Return the [X, Y] coordinate for the center point of the cell that contains the specified text.  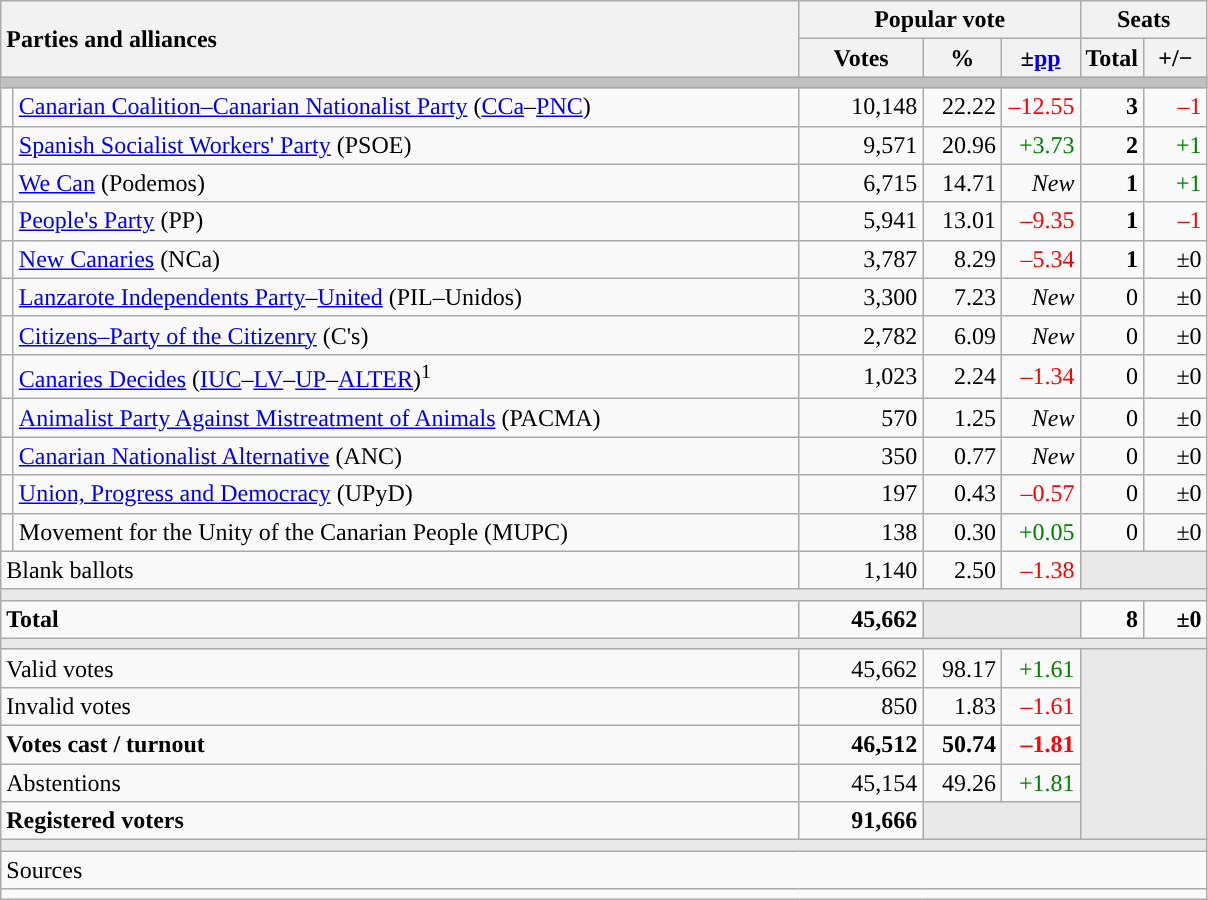
2.24 [962, 376]
Canarian Nationalist Alternative (ANC) [406, 456]
Lanzarote Independents Party–United (PIL–Unidos) [406, 297]
+3.73 [1040, 145]
Popular vote [940, 20]
People's Party (PP) [406, 221]
Parties and alliances [400, 39]
+1.81 [1040, 783]
Citizens–Party of the Citizenry (C's) [406, 335]
2,782 [861, 335]
Invalid votes [400, 706]
–0.57 [1040, 494]
–5.34 [1040, 259]
3 [1112, 107]
Sources [604, 870]
Valid votes [400, 668]
570 [861, 418]
138 [861, 532]
5,941 [861, 221]
–1.61 [1040, 706]
Votes [861, 58]
1,023 [861, 376]
Registered voters [400, 821]
3,300 [861, 297]
Canaries Decides (IUC–LV–UP–ALTER)1 [406, 376]
–1.81 [1040, 745]
7.23 [962, 297]
Seats [1144, 20]
Movement for the Unity of the Canarian People (MUPC) [406, 532]
Union, Progress and Democracy (UPyD) [406, 494]
14.71 [962, 183]
% [962, 58]
Spanish Socialist Workers' Party (PSOE) [406, 145]
1.83 [962, 706]
13.01 [962, 221]
0.43 [962, 494]
Blank ballots [400, 570]
Abstentions [400, 783]
–1.38 [1040, 570]
0.77 [962, 456]
–1.34 [1040, 376]
1.25 [962, 418]
+0.05 [1040, 532]
91,666 [861, 821]
+/− [1176, 58]
22.22 [962, 107]
2 [1112, 145]
3,787 [861, 259]
850 [861, 706]
6.09 [962, 335]
+1.61 [1040, 668]
1,140 [861, 570]
2.50 [962, 570]
45,154 [861, 783]
8.29 [962, 259]
20.96 [962, 145]
197 [861, 494]
New Canaries (NCa) [406, 259]
0.30 [962, 532]
We Can (Podemos) [406, 183]
98.17 [962, 668]
350 [861, 456]
9,571 [861, 145]
–12.55 [1040, 107]
10,148 [861, 107]
±pp [1040, 58]
6,715 [861, 183]
8 [1112, 619]
49.26 [962, 783]
50.74 [962, 745]
46,512 [861, 745]
Animalist Party Against Mistreatment of Animals (PACMA) [406, 418]
Canarian Coalition–Canarian Nationalist Party (CCa–PNC) [406, 107]
Votes cast / turnout [400, 745]
–9.35 [1040, 221]
